Provide the [x, y] coordinate of the cell's center where the given text is located.  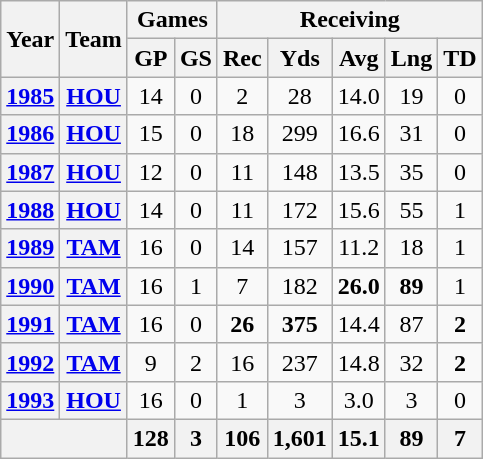
1988 [30, 210]
55 [411, 210]
14.0 [358, 96]
28 [300, 96]
1991 [30, 324]
GP [150, 58]
Lng [411, 58]
157 [300, 248]
14.4 [358, 324]
1986 [30, 134]
128 [150, 438]
299 [300, 134]
1,601 [300, 438]
375 [300, 324]
14.8 [358, 362]
237 [300, 362]
15 [150, 134]
13.5 [358, 172]
26 [242, 324]
TD [460, 58]
Year [30, 39]
26.0 [358, 286]
15.1 [358, 438]
172 [300, 210]
87 [411, 324]
31 [411, 134]
3.0 [358, 400]
9 [150, 362]
1987 [30, 172]
Yds [300, 58]
Rec [242, 58]
1990 [30, 286]
1985 [30, 96]
Games [172, 20]
35 [411, 172]
148 [300, 172]
1989 [30, 248]
1992 [30, 362]
15.6 [358, 210]
19 [411, 96]
106 [242, 438]
Avg [358, 58]
182 [300, 286]
32 [411, 362]
Receiving [350, 20]
11.2 [358, 248]
12 [150, 172]
16.6 [358, 134]
GS [196, 58]
Team [94, 39]
1993 [30, 400]
